Find where the given text appears and provide that cell's center as (X, Y) coordinate. 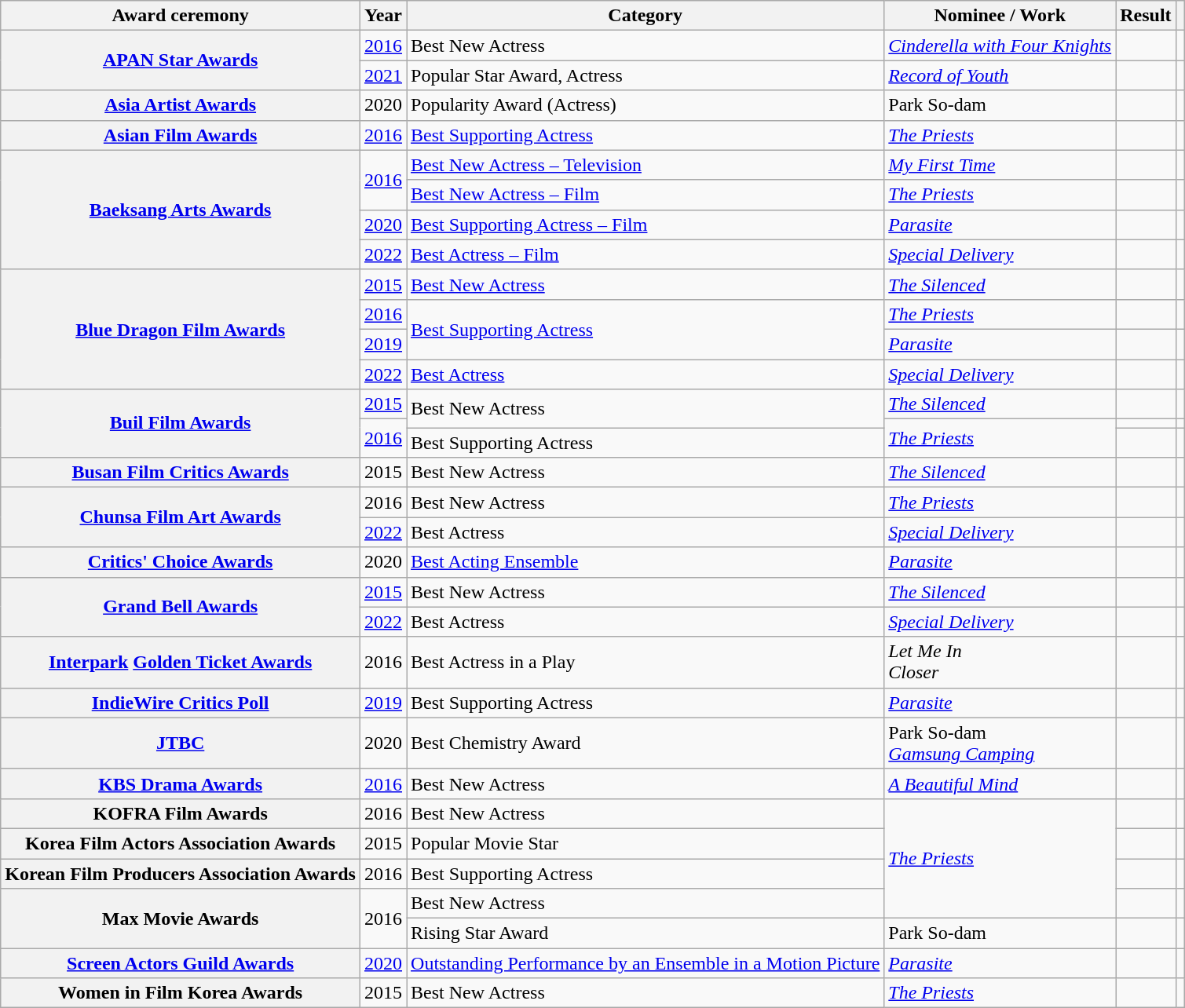
Busan Film Critics Awards (181, 473)
Park So-dam Gamsung Camping (1000, 743)
Best Chemistry Award (646, 743)
Let Me InCloser (1000, 663)
Best New Actress – Television (646, 165)
Korea Film Actors Association Awards (181, 843)
Year (383, 16)
Grand Bell Awards (181, 607)
KBS Drama Awards (181, 783)
Asia Artist Awards (181, 105)
KOFRA Film Awards (181, 813)
Best Supporting Actress – Film (646, 225)
Category (646, 16)
Rising Star Award (646, 933)
Asian Film Awards (181, 135)
JTBC (181, 743)
Best Acting Ensemble (646, 562)
Chunsa Film Art Awards (181, 517)
Buil Film Awards (181, 424)
Max Movie Awards (181, 919)
APAN Star Awards (181, 60)
IndieWire Critics Poll (181, 703)
Baeksang Arts Awards (181, 210)
Award ceremony (181, 16)
Best Actress – Film (646, 254)
Korean Film Producers Association Awards (181, 874)
Popular Star Award, Actress (646, 75)
Interpark Golden Ticket Awards (181, 663)
Best New Actress – Film (646, 195)
2021 (383, 75)
Best Actress in a Play (646, 663)
Result (1146, 16)
Nominee / Work (1000, 16)
Popularity Award (Actress) (646, 105)
Record of Youth (1000, 75)
Popular Movie Star (646, 843)
Cinderella with Four Knights (1000, 46)
Screen Actors Guild Awards (181, 963)
Outstanding Performance by an Ensemble in a Motion Picture (646, 963)
My First Time (1000, 165)
Women in Film Korea Awards (181, 993)
A Beautiful Mind (1000, 783)
Blue Dragon Film Awards (181, 329)
Critics' Choice Awards (181, 562)
